Output the [x, y] coordinate of the center of the cell containing the given text.  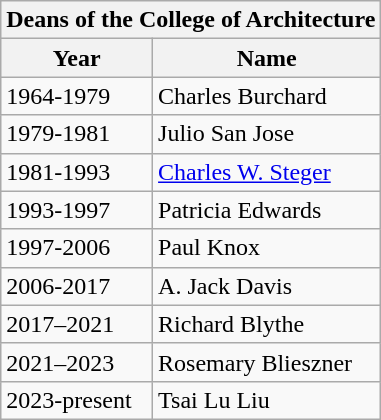
Year [77, 58]
Tsai Lu Liu [267, 400]
Charles W. Steger [267, 172]
1997-2006 [77, 248]
Patricia Edwards [267, 210]
2023-present [77, 400]
A. Jack Davis [267, 286]
Deans of the College of Architecture [191, 20]
2006-2017 [77, 286]
Charles Burchard [267, 96]
1979-1981 [77, 134]
Richard Blythe [267, 324]
2021–2023 [77, 362]
1993-1997 [77, 210]
Julio San Jose [267, 134]
Rosemary Blieszner [267, 362]
1981-1993 [77, 172]
Name [267, 58]
1964-1979 [77, 96]
2017–2021 [77, 324]
Paul Knox [267, 248]
